Detect which cell encompasses the target text, then output its [x, y] center coordinate. 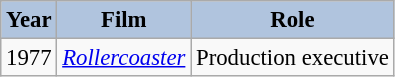
Role [293, 20]
Year [29, 20]
Production executive [293, 58]
Film [124, 20]
1977 [29, 58]
Rollercoaster [124, 58]
